Provide the [x, y] coordinate of the cell's center where the given text is located.  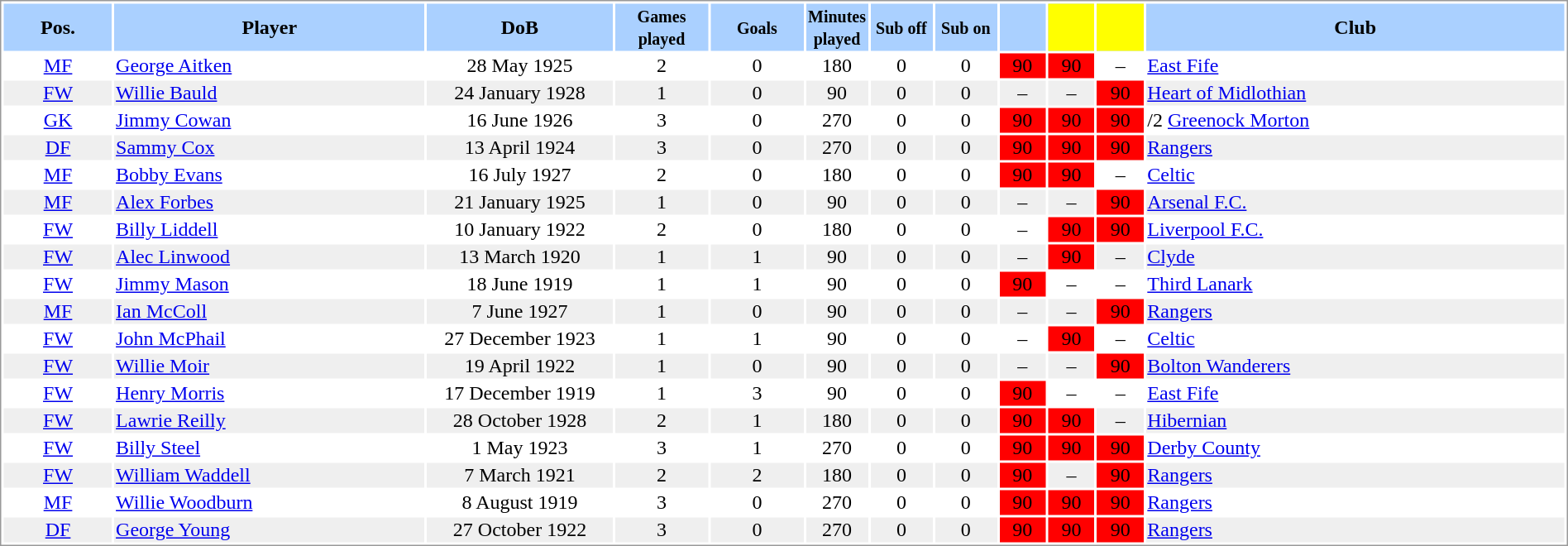
Sammy Cox [270, 148]
Bolton Wanderers [1355, 366]
/2 Greenock Morton [1355, 120]
17 December 1919 [519, 393]
Jimmy Mason [270, 284]
Sub on [966, 26]
24 January 1928 [519, 93]
Ian McColl [270, 312]
Willie Bauld [270, 93]
Sub off [901, 26]
Clyde [1355, 257]
Pos. [58, 26]
Liverpool F.C. [1355, 229]
Goals [757, 26]
Billy Steel [270, 448]
10 January 1922 [519, 229]
16 June 1926 [519, 120]
Player [270, 26]
Third Lanark [1355, 284]
Billy Liddell [270, 229]
Hibernian [1355, 421]
8 August 1919 [519, 502]
William Waddell [270, 476]
Alex Forbes [270, 203]
DoB [519, 26]
16 July 1927 [519, 175]
28 October 1928 [519, 421]
27 October 1922 [519, 530]
Derby County [1355, 448]
Minutesplayed [837, 26]
Heart of Midlothian [1355, 93]
27 December 1923 [519, 338]
13 April 1924 [519, 148]
21 January 1925 [519, 203]
Willie Woodburn [270, 502]
7 March 1921 [519, 476]
Arsenal F.C. [1355, 203]
Lawrie Reilly [270, 421]
Bobby Evans [270, 175]
7 June 1927 [519, 312]
28 May 1925 [519, 65]
George Aitken [270, 65]
Willie Moir [270, 366]
13 March 1920 [519, 257]
18 June 1919 [519, 284]
Gamesplayed [662, 26]
Jimmy Cowan [270, 120]
19 April 1922 [519, 366]
GK [58, 120]
Henry Morris [270, 393]
1 May 1923 [519, 448]
Alec Linwood [270, 257]
John McPhail [270, 338]
Club [1355, 26]
George Young [270, 530]
